Find where the given text appears and provide that cell's center as (X, Y) coordinate. 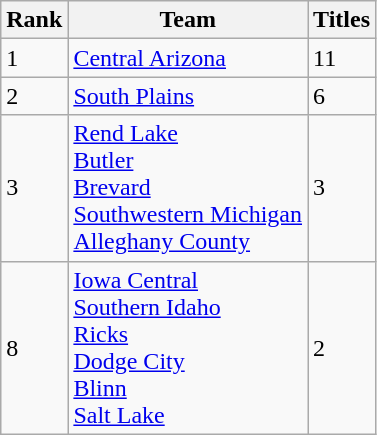
Central Arizona (188, 58)
Iowa CentralSouthern IdahoRicksDodge CityBlinnSalt Lake (188, 348)
Rend LakeButlerBrevardSouthwestern MichiganAlleghany County (188, 188)
6 (342, 96)
Rank (34, 20)
Titles (342, 20)
Team (188, 20)
11 (342, 58)
8 (34, 348)
South Plains (188, 96)
1 (34, 58)
